Capture the cell that displays the provided text and extract its (X, Y) central coordinate. 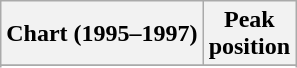
Chart (1995–1997) (102, 34)
Peakposition (249, 34)
